Identify which cell holds the provided text, then report its (X, Y) central coordinate. 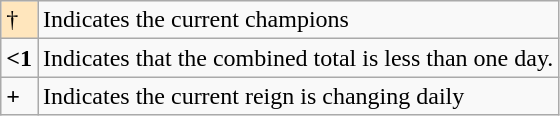
+ (20, 96)
Indicates the current champions (298, 20)
<1 (20, 58)
† (20, 20)
Indicates that the combined total is less than one day. (298, 58)
Indicates the current reign is changing daily (298, 96)
